Capture the cell that displays the provided text and extract its [x, y] central coordinate. 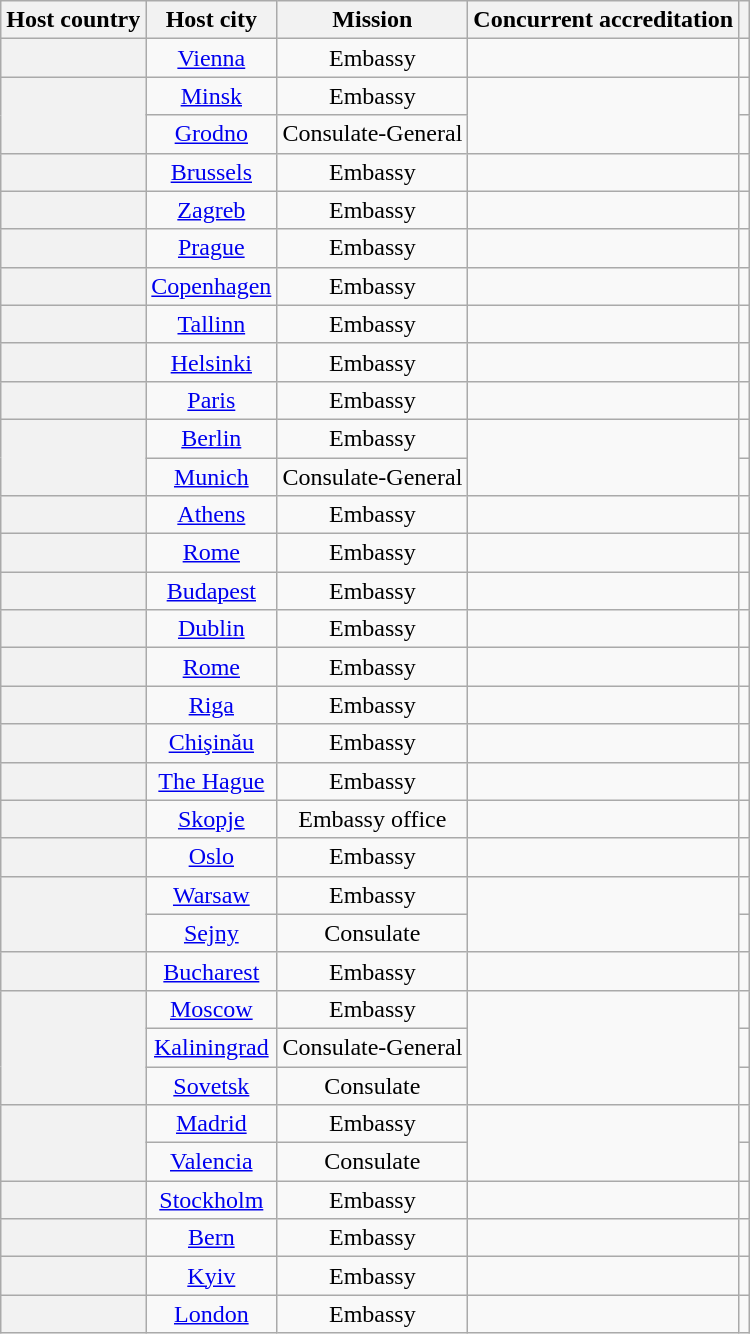
Minsk [212, 96]
Paris [212, 400]
Zagreb [212, 210]
Madrid [212, 1124]
Kyiv [212, 1276]
Copenhagen [212, 286]
Mission [372, 20]
Host city [212, 20]
Valencia [212, 1162]
Budapest [212, 591]
Skopje [212, 819]
Tallinn [212, 324]
Berlin [212, 438]
London [212, 1314]
Moscow [212, 1009]
Riga [212, 705]
Helsinki [212, 362]
Dublin [212, 629]
Warsaw [212, 895]
Chişinău [212, 743]
Sovetsk [212, 1085]
Host country [74, 20]
Embassy office [372, 819]
Vienna [212, 58]
Sejny [212, 933]
Bern [212, 1238]
Stockholm [212, 1200]
Brussels [212, 172]
Kaliningrad [212, 1047]
Concurrent accreditation [604, 20]
Bucharest [212, 971]
The Hague [212, 781]
Prague [212, 248]
Grodno [212, 134]
Munich [212, 477]
Oslo [212, 857]
Athens [212, 515]
